Identify which cell holds the provided text, then report its [x, y] central coordinate. 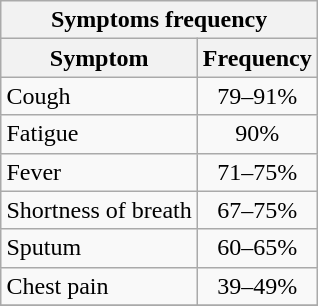
Chest pain [99, 286]
Fatigue [99, 134]
60–65% [257, 248]
Symptoms frequency [159, 20]
90% [257, 134]
79–91% [257, 96]
Symptom [99, 58]
39–49% [257, 286]
Sputum [99, 248]
Frequency [257, 58]
67–75% [257, 210]
Fever [99, 172]
Shortness of breath [99, 210]
Cough [99, 96]
71–75% [257, 172]
